Detect which cell encompasses the target text, then output its (x, y) center coordinate. 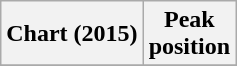
Peakposition (189, 34)
Chart (2015) (72, 34)
